Scan for the cell matching the given text and deliver its [X, Y] coordinate at center. 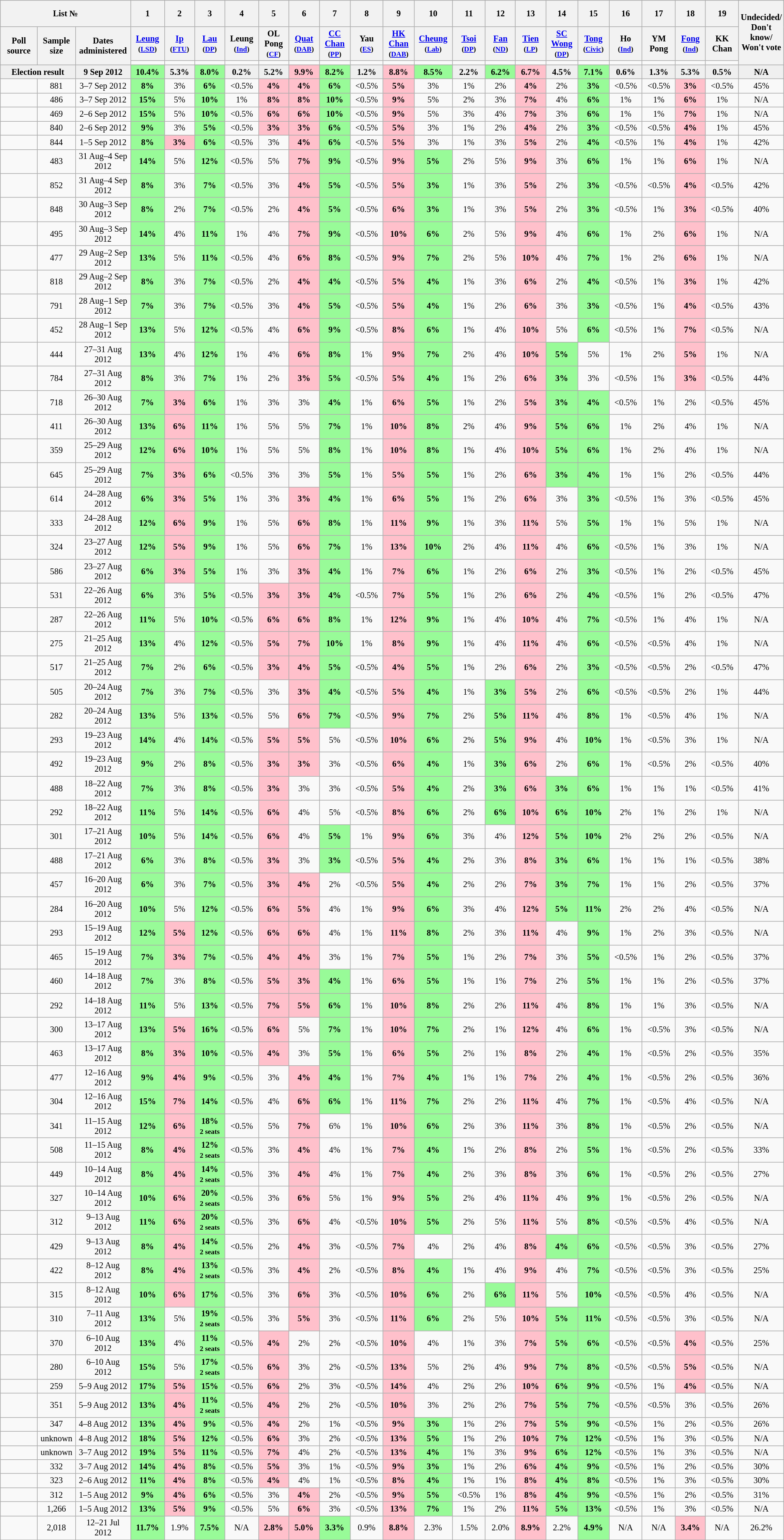
33% [761, 1150]
YM Pong [659, 43]
16 [626, 13]
10 [433, 13]
Leung (Ind) [242, 43]
852 [56, 185]
19%2 seats [209, 1319]
275 [56, 644]
18%2 seats [209, 1126]
13%2 seats [209, 1271]
645 [56, 475]
3.3% [335, 1528]
460 [56, 981]
359 [56, 450]
36% [761, 1078]
18 [690, 13]
259 [56, 1386]
1–5 Sep 2012 [103, 142]
505 [56, 692]
301 [56, 837]
Quat (DAB) [304, 43]
1,266 [56, 1509]
Cheung (Lab) [433, 43]
11 [469, 13]
12–21 Jul 2012 [103, 1528]
Tsoi (DP) [469, 43]
8.2% [335, 72]
282 [56, 716]
16% [209, 1029]
26.2% [761, 1528]
422 [56, 1271]
284 [56, 909]
38% [761, 861]
341 [56, 1126]
35% [761, 1054]
17 [659, 13]
43% [761, 306]
Yau (ES) [366, 43]
0.9% [366, 1528]
323 [56, 1481]
Election result [38, 72]
332 [56, 1466]
KK Chan [722, 43]
280 [56, 1367]
1.5% [469, 1528]
1.3% [659, 72]
Poll source [19, 45]
586 [56, 571]
452 [56, 330]
495 [56, 234]
13 [531, 13]
2.3% [433, 1528]
9 Sep 2012 [103, 72]
5.2% [273, 72]
2 [179, 13]
486 [56, 100]
Ho (Ind) [626, 43]
463 [56, 1054]
469 [56, 114]
Tong (Civic) [594, 43]
19% [147, 1453]
Dates administered [103, 45]
3 [209, 13]
333 [56, 523]
347 [56, 1424]
6 [304, 13]
304 [56, 1102]
844 [56, 142]
6.2% [501, 72]
351 [56, 1405]
OL Pong (CF) [273, 43]
8.5% [433, 72]
411 [56, 427]
31% [761, 1495]
10.4% [147, 72]
41% [761, 788]
818 [56, 282]
Ip (FTU) [179, 43]
444 [56, 354]
517 [56, 668]
1.9% [179, 1528]
List № [66, 13]
492 [56, 764]
0.6% [626, 72]
4.5% [562, 72]
791 [56, 306]
0.2% [242, 72]
429 [56, 1246]
Tien (LP) [531, 43]
370 [56, 1343]
5.0% [304, 1528]
7.5% [209, 1528]
Fan (ND) [501, 43]
8.9% [531, 1528]
12%2 seats [209, 1150]
Leung (LSD) [147, 43]
Samplesize [56, 45]
HK Chan (DAB) [398, 43]
Lau (DP) [209, 43]
11.7% [147, 1528]
4.9% [594, 1528]
19 [722, 13]
848 [56, 210]
449 [56, 1174]
0.5% [722, 72]
CC Chan (PP) [335, 43]
2.8% [273, 1528]
287 [56, 619]
7.1% [594, 72]
12 [501, 13]
508 [56, 1150]
784 [56, 379]
14 [562, 13]
1.2% [366, 72]
18% [147, 1438]
2,018 [56, 1528]
7–11 Aug 2012 [103, 1319]
SC Wong (DP) [562, 43]
15 [594, 13]
9.9% [304, 72]
324 [56, 547]
5 [273, 13]
8.0% [209, 72]
465 [56, 957]
9 [398, 13]
718 [56, 402]
614 [56, 499]
310 [56, 1319]
315 [56, 1294]
457 [56, 885]
8 [366, 13]
483 [56, 161]
327 [56, 1198]
17%2 seats [209, 1367]
2.0% [501, 1528]
3.4% [690, 1528]
Undecided/Don't know/Won't vote [761, 32]
2–6 Aug 2012 [103, 1481]
840 [56, 128]
Fong (Ind) [690, 43]
300 [56, 1029]
881 [56, 86]
1 [147, 13]
6.7% [531, 72]
531 [56, 595]
7 [335, 13]
4 [242, 13]
